Search for the cell housing the specified text and yield its (x, y) center coordinate. 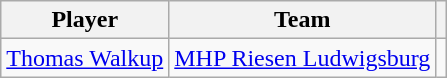
Thomas Walkup (85, 58)
Team (302, 20)
Player (85, 20)
MHP Riesen Ludwigsburg (302, 58)
